Extract the [x, y] coordinate from the center of the cell holding the provided text.  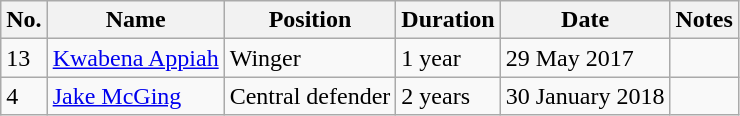
Duration [448, 20]
Jake McGing [136, 96]
Central defender [310, 96]
No. [24, 20]
Notes [704, 20]
Winger [310, 58]
4 [24, 96]
Kwabena Appiah [136, 58]
29 May 2017 [585, 58]
30 January 2018 [585, 96]
1 year [448, 58]
Position [310, 20]
2 years [448, 96]
13 [24, 58]
Date [585, 20]
Name [136, 20]
